Return the [X, Y] coordinate for the center point of the cell that contains the specified text.  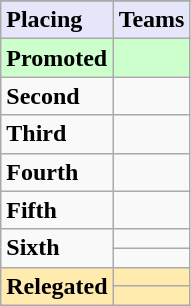
Fourth [57, 172]
Placing [57, 20]
Relegated [57, 286]
Promoted [57, 58]
Sixth [57, 248]
Third [57, 134]
Teams [152, 20]
Fifth [57, 210]
Second [57, 96]
